From the cell containing the given text, extract its center point as [x, y] coordinate. 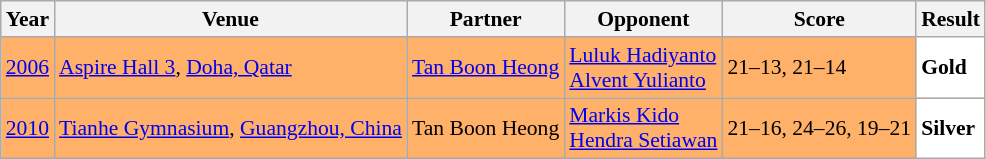
Score [819, 19]
2006 [28, 68]
Silver [950, 128]
Year [28, 19]
Venue [230, 19]
Result [950, 19]
21–13, 21–14 [819, 68]
Opponent [643, 19]
Aspire Hall 3, Doha, Qatar [230, 68]
2010 [28, 128]
Gold [950, 68]
Markis Kido Hendra Setiawan [643, 128]
21–16, 24–26, 19–21 [819, 128]
Tianhe Gymnasium, Guangzhou, China [230, 128]
Partner [486, 19]
Luluk Hadiyanto Alvent Yulianto [643, 68]
